Pinpoint the cell where the given text exists, returning its [x, y] midpoint coordinate. 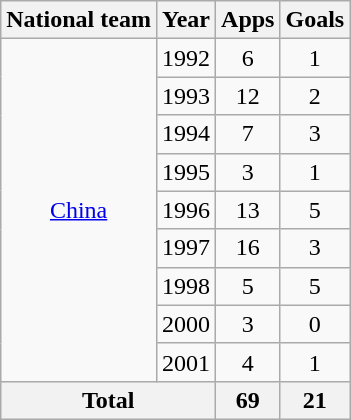
4 [248, 362]
6 [248, 58]
Goals [315, 20]
69 [248, 400]
0 [315, 324]
Year [186, 20]
7 [248, 134]
21 [315, 400]
2000 [186, 324]
13 [248, 210]
1992 [186, 58]
Total [108, 400]
China [79, 210]
1994 [186, 134]
2001 [186, 362]
1993 [186, 96]
National team [79, 20]
1996 [186, 210]
12 [248, 96]
1997 [186, 248]
1998 [186, 286]
1995 [186, 172]
16 [248, 248]
Apps [248, 20]
2 [315, 96]
